Return (X, Y) of the center of cell containing provided text 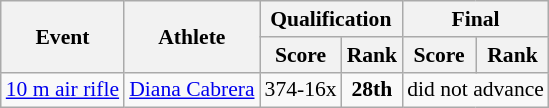
did not advance (476, 90)
Final (476, 19)
Qualification (332, 19)
Event (62, 36)
28th (372, 90)
Diana Cabrera (192, 90)
Athlete (192, 36)
10 m air rifle (62, 90)
374-16x (301, 90)
